Determine the [x, y] coordinate at the center of the cell enclosing the given text.  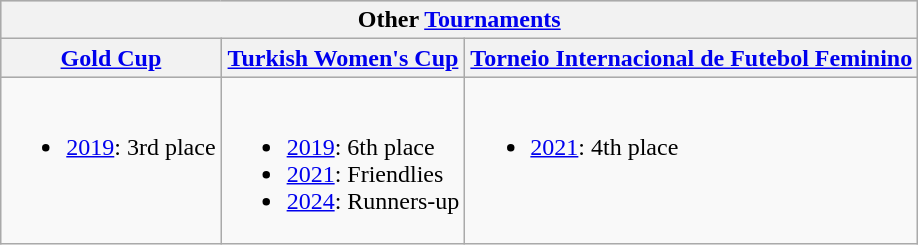
Gold Cup [111, 58]
Turkish Women's Cup [343, 58]
Other Tournaments [460, 20]
2021: 4th place [692, 160]
2019: 3rd place [111, 160]
Torneio Internacional de Futebol Feminino [692, 58]
2019: 6th place 2021: Friendlies 2024: Runners-up [343, 160]
